Extract the (x, y) coordinate from the center of the cell holding the provided text.  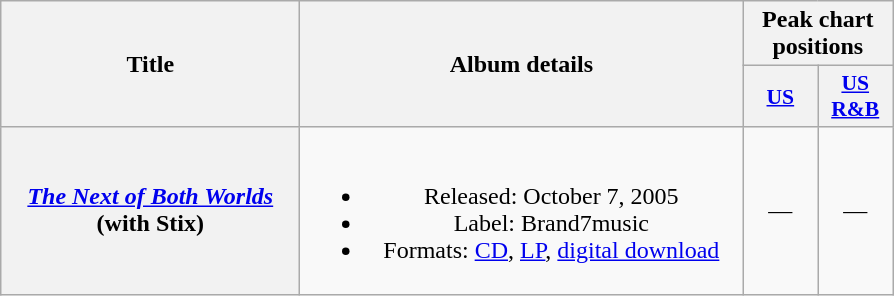
Peak chart positions (818, 34)
Album details (522, 64)
The Next of Both Worlds(with Stix) (150, 210)
Title (150, 64)
US (780, 96)
USR&B (856, 96)
Released: October 7, 2005Label: Brand7musicFormats: CD, LP, digital download (522, 210)
